Locate the cell with the specified text and output its (x, y) center coordinate. 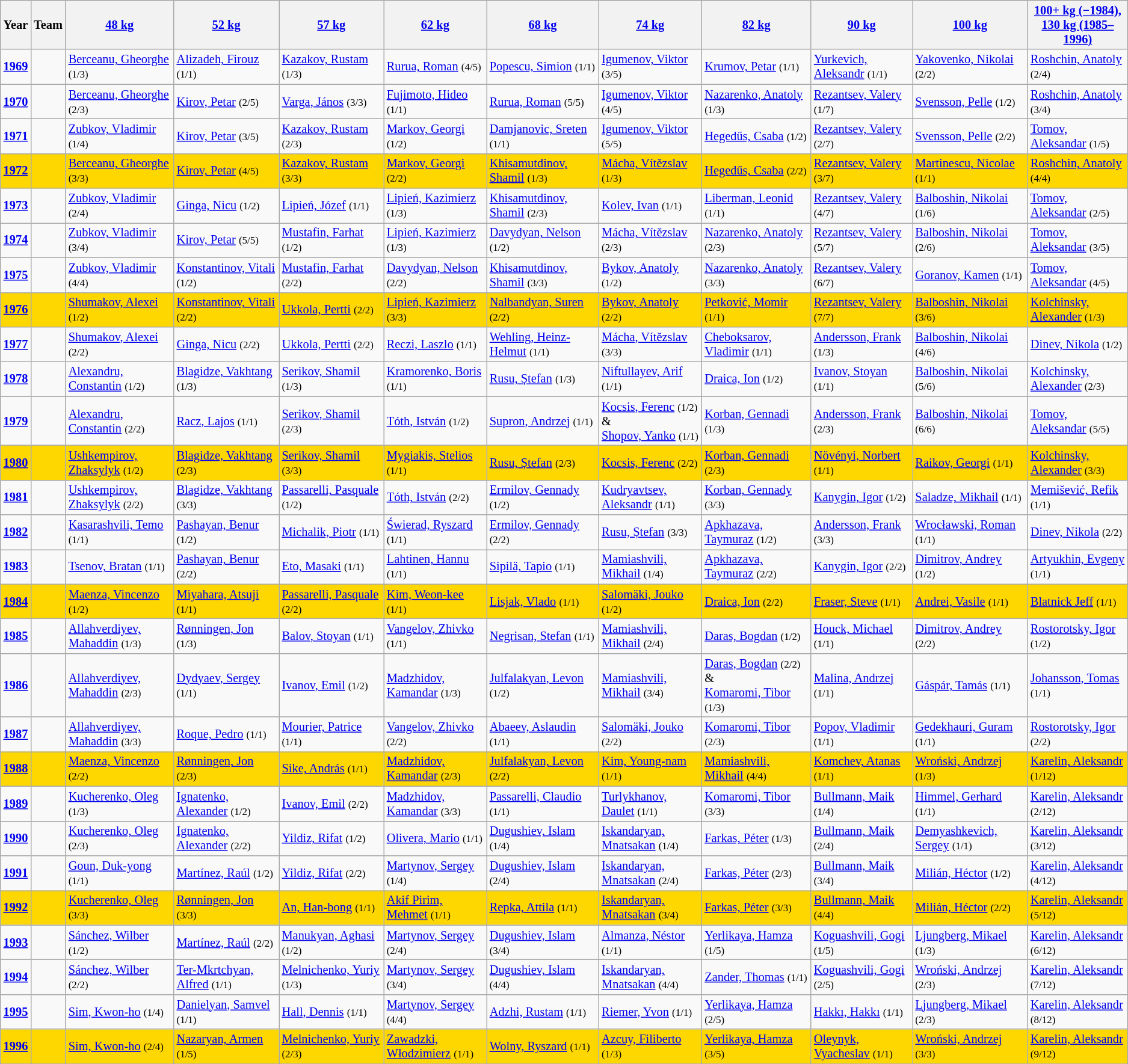
Tóth, István (1/2) (436, 421)
Blagidze, Vakhtang (2/3) (226, 463)
Andersson, Frank (1/3) (861, 344)
Sim, Kwon-ho (2/4) (120, 1047)
Madzhidov, Kamandar (3/3) (436, 804)
An, Han-bong (1/1) (331, 908)
Fujimoto, Hideo (1/1) (436, 102)
Yildiz, Rifat (1/2) (331, 838)
Demyashkevich, Sergey (1/1) (970, 838)
Blagidze, Vakhtang (3/3) (226, 497)
Koguashvili, Gogi (2/5) (861, 977)
Lisjak, Vlado (1/1) (543, 601)
Daras, Bogdan (1/2) (756, 636)
Kolev, Ivan (1/1) (650, 206)
Balboshin, Nikolai (4/6) (970, 344)
Berceanu, Gheorghe (2/3) (120, 102)
Ter-Mkrtchyan, Alfred (1/1) (226, 977)
Berceanu, Gheorghe (3/3) (120, 171)
Allahverdiyev, Mahaddin (1/3) (120, 636)
Mácha, Vítězslav (1/3) (650, 171)
Shumakov, Alexei (1/2) (120, 310)
Goun, Duk-yong (1/1) (120, 873)
Karelin, Aleksandr (1/12) (1078, 769)
Balboshin, Nikolai (3/6) (970, 310)
Kazakov, Rustam (1/3) (331, 67)
Rezantsev, Valery (6/7) (861, 275)
Bullmann, Maik (1/4) (861, 804)
Bullmann, Maik (3/4) (861, 873)
Dugushiev, Islam (1/4) (543, 838)
Dydyaev, Sergey (1/1) (226, 685)
Yildiz, Rifat (2/2) (331, 873)
1982 (16, 532)
Roshchin, Anatoly (4/4) (1078, 171)
Mamiashvili, Mikhail (2/4) (650, 636)
Maenza, Vincenzo (2/2) (120, 769)
Ushkempirov, Zhaksylyk (2/2) (120, 497)
Nazaryan, Armen (1/5) (226, 1047)
Kazakov, Rustam (2/3) (331, 136)
Wroński, Andrzej (2/3) (970, 977)
Tomov, Aleksandar (4/5) (1078, 275)
Melnichenko, Yuriy (2/3) (331, 1047)
Korban, Gennady (3/3) (756, 497)
Fraser, Steve (1/1) (861, 601)
1981 (16, 497)
Varga, János (3/3) (331, 102)
Mamiashvili, Mikhail (1/4) (650, 567)
90 kg (861, 25)
Team (48, 25)
1989 (16, 804)
Kirov, Petar (2/5) (226, 102)
Rezantsev, Valery (2/7) (861, 136)
Cheboksarov, Vladimir (1/1) (756, 344)
Sike, András (1/1) (331, 769)
Bullmann, Maik (4/4) (861, 908)
Kazakov, Rustam (3/3) (331, 171)
Iskandaryan, Mnatsakan (3/4) (650, 908)
Apkhazava, Taymuraz (2/2) (756, 567)
Zubkov, Vladimir (4/4) (120, 275)
Dugushiev, Islam (3/4) (543, 943)
Ljungberg, Mikael (2/3) (970, 1012)
Maenza, Vincenzo (1/2) (120, 601)
Kocsis, Ferenc (2/2) (650, 463)
Raikov, Georgi (1/1) (970, 463)
Iskandaryan, Mnatsakan (4/4) (650, 977)
Blagidze, Vakhtang (1/3) (226, 379)
Wolny, Ryszard (1/1) (543, 1047)
Khisamutdinov, Shamil (3/3) (543, 275)
Roshchin, Anatoly (3/4) (1078, 102)
Roshchin, Anatoly (2/4) (1078, 67)
Adzhi, Rustam (1/1) (543, 1012)
Racz, Lajos (1/1) (226, 421)
Akif Pirim, Mehmet (1/1) (436, 908)
Ushkempirov, Zhaksylyk (1/2) (120, 463)
Kolchinsky, Alexander (2/3) (1078, 379)
Karelin, Aleksandr (9/12) (1078, 1047)
Nazarenko, Anatoly (1/3) (756, 102)
Farkas, Péter (3/3) (756, 908)
Ignatenko, Alexander (2/2) (226, 838)
Mácha, Vítězslav (2/3) (650, 240)
Markov, Georgi (2/2) (436, 171)
1979 (16, 421)
Markov, Georgi (1/2) (436, 136)
Kramorenko, Boris (1/1) (436, 379)
Davydyan, Nelson (1/2) (543, 240)
1987 (16, 734)
Rusu, Ștefan (1/3) (543, 379)
Mamiashvili, Mikhail (3/4) (650, 685)
Vangelov, Zhivko (2/2) (436, 734)
Berceanu, Gheorghe (1/3) (120, 67)
Rostorotsky, Igor (1/2) (1078, 636)
Bykov, Anatoly (2/2) (650, 310)
Rezantsev, Valery (4/7) (861, 206)
Karelin, Aleksandr (7/12) (1078, 977)
Draica, Ion (1/2) (756, 379)
Hegedűs, Csaba (2/2) (756, 171)
Repka, Attila (1/1) (543, 908)
Daras, Bogdan (2/2) & Komaromi, Tibor (1/3) (756, 685)
Komchev, Atanas (1/1) (861, 769)
Reczi, Laszlo (1/1) (436, 344)
Milián, Héctor (1/2) (970, 873)
Karelin, Aleksandr (6/12) (1078, 943)
Dinev, Nikola (2/2) (1078, 532)
Kolchinsky, Alexander (3/3) (1078, 463)
Artyukhin, Evgeny (1/1) (1078, 567)
Ivanov, Emil (1/2) (331, 685)
Allahverdiyev, Mahaddin (3/3) (120, 734)
Vangelov, Zhivko (1/1) (436, 636)
Kocsis, Ferenc (1/2) & Shopov, Yanko (1/1) (650, 421)
Balboshin, Nikolai (5/6) (970, 379)
Kolchinsky, Alexander (1/3) (1078, 310)
Wroński, Andrzej (3/3) (970, 1047)
1992 (16, 908)
Tsenov, Bratan (1/1) (120, 567)
Dimitrov, Andrey (1/2) (970, 567)
Martynov, Sergey (4/4) (436, 1012)
Konstantinov, Vitali (1/2) (226, 275)
Martínez, Raúl (2/2) (226, 943)
Pashayan, Benur (1/2) (226, 532)
Wroński, Andrzej (1/3) (970, 769)
1971 (16, 136)
Oleynyk, Vyacheslav (1/1) (861, 1047)
Eto, Masaki (1/1) (331, 567)
1995 (16, 1012)
Draica, Ion (2/2) (756, 601)
Allahverdiyev, Mahaddin (2/3) (120, 685)
Madzhidov, Kamandar (1/3) (436, 685)
Ginga, Nicu (2/2) (226, 344)
Salomäki, Jouko (1/2) (650, 601)
Andersson, Frank (3/3) (861, 532)
Hakkı, Hakkı (1/1) (861, 1012)
Bykov, Anatoly (1/2) (650, 275)
Kim, Young-nam (1/1) (650, 769)
Khisamutdinov, Shamil (1/3) (543, 171)
Tóth, István (2/2) (436, 497)
100+ kg (−1984), 130 kg (1985–1996) (1078, 25)
Balboshin, Nikolai (6/6) (970, 421)
Passarelli, Claudio (1/1) (543, 804)
Kanygin, Igor (2/2) (861, 567)
Tomov, Aleksandar (3/5) (1078, 240)
Azcuy, Filiberto (1/3) (650, 1047)
Turlykhanov, Daulet (1/1) (650, 804)
1986 (16, 685)
Lahtinen, Hannu (1/1) (436, 567)
Iskandaryan, Mnatsakan (2/4) (650, 873)
Pashayan, Benur (2/2) (226, 567)
Növényi, Norbert (1/1) (861, 463)
1985 (16, 636)
Manukyan, Aghasi (1/2) (331, 943)
Serikov, Shamil (2/3) (331, 421)
Hegedűs, Csaba (1/2) (756, 136)
Ermilov, Gennady (1/2) (543, 497)
Kirov, Petar (4/5) (226, 171)
Dugushiev, Islam (4/4) (543, 977)
Iskandaryan, Mnatsakan (1/4) (650, 838)
62 kg (436, 25)
Danielyan, Samvel (1/1) (226, 1012)
Balov, Stoyan (1/1) (331, 636)
Ivanov, Emil (2/2) (331, 804)
Rusu, Ștefan (3/3) (650, 532)
Rostorotsky, Igor (2/2) (1078, 734)
Malina, Andrzej (1/1) (861, 685)
Igumenov, Viktor (4/5) (650, 102)
Sánchez, Wilber (1/2) (120, 943)
52 kg (226, 25)
Komaromi, Tibor (2/3) (756, 734)
Riemer, Yvon (1/1) (650, 1012)
Kirov, Petar (5/5) (226, 240)
1988 (16, 769)
74 kg (650, 25)
Alexandru, Constantin (1/2) (120, 379)
Alexandru, Constantin (2/2) (120, 421)
Rønningen, Jon (3/3) (226, 908)
Kasarashvili, Temo (1/1) (120, 532)
Kucherenko, Oleg (3/3) (120, 908)
1984 (16, 601)
Martynov, Sergey (3/4) (436, 977)
Svensson, Pelle (1/2) (970, 102)
Zawadzki, Włodzimierz (1/1) (436, 1047)
Alizadeh, Firouz (1/1) (226, 67)
Rønningen, Jon (2/3) (226, 769)
1977 (16, 344)
Miyahara, Atsuji (1/1) (226, 601)
Karelin, Aleksandr (4/12) (1078, 873)
Karelin, Aleksandr (5/12) (1078, 908)
Khisamutdinov, Shamil (2/3) (543, 206)
Andersson, Frank (2/3) (861, 421)
Bullmann, Maik (2/4) (861, 838)
Davydyan, Nelson (2/2) (436, 275)
Mustafin, Farhat (1/2) (331, 240)
Passarelli, Pasquale (2/2) (331, 601)
1974 (16, 240)
Tomov, Aleksandar (5/5) (1078, 421)
Farkas, Péter (2/3) (756, 873)
Yurkevich, Aleksandr (1/1) (861, 67)
Rurua, Roman (5/5) (543, 102)
Popescu, Simion (1/1) (543, 67)
1973 (16, 206)
Michalik, Piotr (1/1) (331, 532)
Ermilov, Gennady (2/2) (543, 532)
Nazarenko, Anatoly (2/3) (756, 240)
Komaromi, Tibor (3/3) (756, 804)
82 kg (756, 25)
Tomov, Aleksandar (2/5) (1078, 206)
Saladze, Mikhail (1/1) (970, 497)
Korban, Gennadi (2/3) (756, 463)
Kucherenko, Oleg (2/3) (120, 838)
Rurua, Roman (4/5) (436, 67)
1994 (16, 977)
Yerlikaya, Hamza (1/5) (756, 943)
1972 (16, 171)
Kirov, Petar (3/5) (226, 136)
Gedekhauri, Guram (1/1) (970, 734)
Wrocławski, Roman (1/1) (970, 532)
1975 (16, 275)
Mygiakis, Stelios (1/1) (436, 463)
1993 (16, 943)
Year (16, 25)
Salomäki, Jouko (2/2) (650, 734)
Rezantsev, Valery (5/7) (861, 240)
1970 (16, 102)
Julfalakyan, Levon (2/2) (543, 769)
Martinescu, Nicolae (1/1) (970, 171)
Rezantsev, Valery (1/7) (861, 102)
Rezantsev, Valery (7/7) (861, 310)
Gáspár, Tamás (1/1) (970, 685)
Karelin, Aleksandr (8/12) (1078, 1012)
Zubkov, Vladimir (1/4) (120, 136)
Yerlikaya, Hamza (3/5) (756, 1047)
Zander, Thomas (1/1) (756, 977)
57 kg (331, 25)
1978 (16, 379)
Houck, Michael (1/1) (861, 636)
Hall, Dennis (1/1) (331, 1012)
Negrisan, Stefan (1/1) (543, 636)
Himmel, Gerhard (1/1) (970, 804)
Ljungberg, Mikael (1/3) (970, 943)
Dinev, Nikola (1/2) (1078, 344)
1980 (16, 463)
Igumenov, Viktor (5/5) (650, 136)
Abaeev, Aslaudin (1/1) (543, 734)
Almanza, Néstor (1/1) (650, 943)
Wehling, Heinz-Helmut (1/1) (543, 344)
Balboshin, Nikolai (2/6) (970, 240)
Roque, Pedro (1/1) (226, 734)
Dugushiev, Islam (2/4) (543, 873)
1976 (16, 310)
Mácha, Vítězslav (3/3) (650, 344)
Martynov, Sergey (1/4) (436, 873)
Sánchez, Wilber (2/2) (120, 977)
Kim, Weon-kee (1/1) (436, 601)
Karelin, Aleksandr (3/12) (1078, 838)
Kanygin, Igor (1/2) (861, 497)
1983 (16, 567)
Nazarenko, Anatoly (3/3) (756, 275)
Martynov, Sergey (2/4) (436, 943)
Ignatenko, Alexander (1/2) (226, 804)
Świerad, Ryszard (1/1) (436, 532)
Martínez, Raúl (1/2) (226, 873)
1996 (16, 1047)
Blatnick Jeff (1/1) (1078, 601)
Karelin, Aleksandr (2/12) (1078, 804)
Supron, Andrzej (1/1) (543, 421)
Serikov, Shamil (3/3) (331, 463)
Lipień, Józef (1/1) (331, 206)
Liberman, Leonid (1/1) (756, 206)
Sim, Kwon-ho (1/4) (120, 1012)
Rusu, Ștefan (2/3) (543, 463)
Popov, Vladimir (1/1) (861, 734)
Petković, Momir (1/1) (756, 310)
Zubkov, Vladimir (2/4) (120, 206)
Svensson, Pelle (2/2) (970, 136)
68 kg (543, 25)
Farkas, Péter (1/3) (756, 838)
Rezantsev, Valery (3/7) (861, 171)
Dimitrov, Andrey (2/2) (970, 636)
Sipilä, Tapio (1/1) (543, 567)
Milián, Héctor (2/2) (970, 908)
1991 (16, 873)
Mustafin, Farhat (2/2) (331, 275)
100 kg (970, 25)
Kudryavtsev, Aleksandr (1/1) (650, 497)
Mamiashvili, Mikhail (4/4) (756, 769)
Madzhidov, Kamandar (2/3) (436, 769)
Koguashvili, Gogi (1/5) (861, 943)
Tomov, Aleksandar (1/5) (1078, 136)
Lipień, Kazimierz (3/3) (436, 310)
Zubkov, Vladimir (3/4) (120, 240)
48 kg (120, 25)
Korban, Gennadi (1/3) (756, 421)
Damjanovic, Sreten (1/1) (543, 136)
Goranov, Kamen (1/1) (970, 275)
Melnichenko, Yuriy (1/3) (331, 977)
Julfalakyan, Levon (1/2) (543, 685)
1969 (16, 67)
Memišević, Refik (1/1) (1078, 497)
Ivanov, Stoyan (1/1) (861, 379)
Passarelli, Pasquale (1/2) (331, 497)
Igumenov, Viktor (3/5) (650, 67)
Ginga, Nicu (1/2) (226, 206)
Rønningen, Jon (1/3) (226, 636)
Yerlikaya, Hamza (2/5) (756, 1012)
Balboshin, Nikolai (1/6) (970, 206)
Serikov, Shamil (1/3) (331, 379)
Yakovenko, Nikolai (2/2) (970, 67)
Krumov, Petar (1/1) (756, 67)
Apkhazava, Taymuraz (1/2) (756, 532)
Niftullayev, Arif (1/1) (650, 379)
Olivera, Mario (1/1) (436, 838)
Mourier, Patrice (1/1) (331, 734)
Konstantinov, Vitali (2/2) (226, 310)
Andrei, Vasile (1/1) (970, 601)
Kucherenko, Oleg (1/3) (120, 804)
Nalbandyan, Suren (2/2) (543, 310)
Johansson, Tomas (1/1) (1078, 685)
1990 (16, 838)
Shumakov, Alexei (2/2) (120, 344)
